Extract the (X, Y) coordinate from the center of the cell holding the provided text.  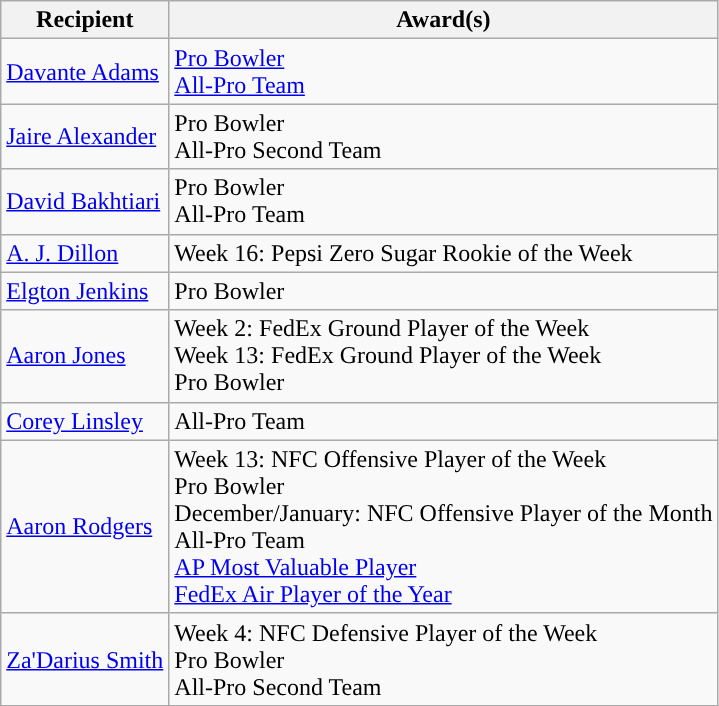
Week 16: Pepsi Zero Sugar Rookie of the Week (444, 253)
Elgton Jenkins (85, 291)
A. J. Dillon (85, 253)
Week 4: NFC Defensive Player of the WeekPro BowlerAll-Pro Second Team (444, 659)
Corey Linsley (85, 421)
Za'Darius Smith (85, 659)
Aaron Rodgers (85, 526)
All-Pro Team (444, 421)
Davante Adams (85, 72)
Jaire Alexander (85, 136)
Week 2: FedEx Ground Player of the WeekWeek 13: FedEx Ground Player of the WeekPro Bowler (444, 356)
Pro BowlerAll-Pro Second Team (444, 136)
Pro Bowler (444, 291)
Recipient (85, 20)
David Bakhtiari (85, 202)
Aaron Jones (85, 356)
Award(s) (444, 20)
